Return [x, y] of the center of cell containing provided text 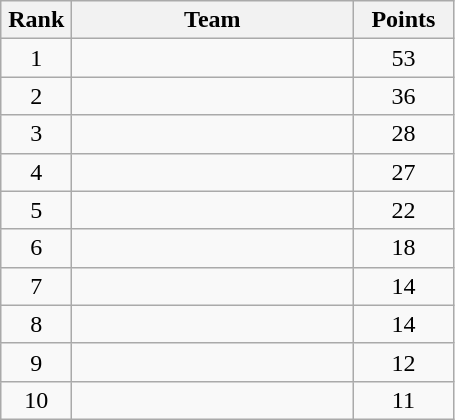
11 [404, 400]
Rank [36, 20]
18 [404, 248]
27 [404, 172]
5 [36, 210]
8 [36, 324]
10 [36, 400]
53 [404, 58]
3 [36, 134]
Points [404, 20]
6 [36, 248]
22 [404, 210]
12 [404, 362]
36 [404, 96]
4 [36, 172]
Team [212, 20]
9 [36, 362]
2 [36, 96]
7 [36, 286]
28 [404, 134]
1 [36, 58]
